Return [x, y] of the center of cell containing provided text 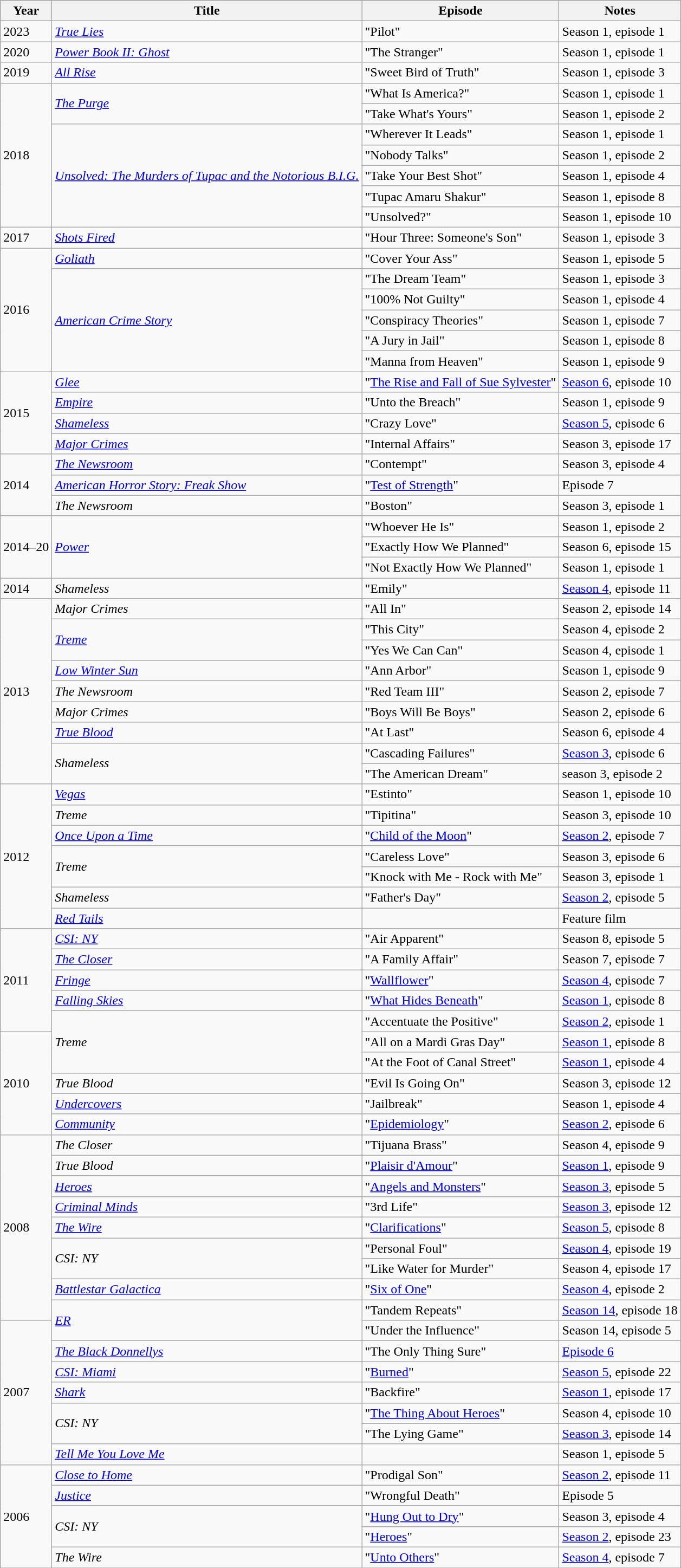
"Angels and Monsters" [461, 1186]
season 3, episode 2 [620, 774]
True Lies [207, 31]
2018 [26, 155]
"At Last" [461, 733]
"At the Foot of Canal Street" [461, 1062]
"Knock with Me - Rock with Me" [461, 877]
"Estinto" [461, 794]
"Personal Foul" [461, 1248]
"100% Not Guilty" [461, 300]
"Crazy Love" [461, 423]
American Horror Story: Freak Show [207, 485]
2020 [26, 52]
"3rd Life" [461, 1207]
Justice [207, 1495]
"Father's Day" [461, 897]
Season 4, episode 10 [620, 1413]
"Nobody Talks" [461, 155]
CSI: Miami [207, 1372]
2006 [26, 1516]
"This City" [461, 630]
Season 2, episode 1 [620, 1021]
Season 4, episode 19 [620, 1248]
"Sweet Bird of Truth" [461, 73]
Season 4, episode 11 [620, 588]
"The Lying Game" [461, 1434]
"Contempt" [461, 464]
Season 3, episode 10 [620, 815]
"Air Apparent" [461, 939]
Season 2, episode 11 [620, 1475]
"The Thing About Heroes" [461, 1413]
"Wherever It Leads" [461, 134]
"A Jury in Jail" [461, 341]
2013 [26, 691]
"Backfire" [461, 1392]
"Emily" [461, 588]
Goliath [207, 258]
Season 6, episode 10 [620, 382]
"All on a Mardi Gras Day" [461, 1042]
Season 7, episode 7 [620, 960]
2010 [26, 1083]
Episode 6 [620, 1351]
"Wrongful Death" [461, 1495]
"Boys Will Be Boys" [461, 712]
2011 [26, 980]
"Cascading Failures" [461, 753]
"Ann Arbor" [461, 671]
"Like Water for Murder" [461, 1269]
"A Family Affair" [461, 960]
Notes [620, 11]
Season 4, episode 1 [620, 650]
"Take What's Yours" [461, 114]
Season 5, episode 22 [620, 1372]
"Tijuana Brass" [461, 1145]
"Internal Affairs" [461, 444]
2008 [26, 1228]
Low Winter Sun [207, 671]
"The Dream Team" [461, 279]
Once Upon a Time [207, 835]
Unsolved: The Murders of Tupac and the Notorious B.I.G. [207, 176]
"Prodigal Son" [461, 1475]
Episode 5 [620, 1495]
Season 14, episode 18 [620, 1310]
Red Tails [207, 918]
Close to Home [207, 1475]
"Cover Your Ass" [461, 258]
"The American Dream" [461, 774]
"Tupac Amaru Shakur" [461, 196]
Shots Fired [207, 237]
Season 2, episode 5 [620, 897]
Season 6, episode 4 [620, 733]
2012 [26, 856]
Heroes [207, 1186]
Season 3, episode 14 [620, 1434]
"Wallflower" [461, 980]
"Test of Strength" [461, 485]
"Hour Three: Someone's Son" [461, 237]
"Accentuate the Positive" [461, 1021]
The Purge [207, 103]
Falling Skies [207, 1001]
"Pilot" [461, 31]
Vegas [207, 794]
American Crime Story [207, 320]
Power [207, 547]
"Epidemiology" [461, 1124]
"Child of the Moon" [461, 835]
"Tipitina" [461, 815]
Season 2, episode 14 [620, 609]
Community [207, 1124]
"Heroes" [461, 1537]
Shark [207, 1392]
"Jailbreak" [461, 1104]
Glee [207, 382]
"Six of One" [461, 1290]
All Rise [207, 73]
Season 4, episode 9 [620, 1145]
Season 1, episode 17 [620, 1392]
Episode [461, 11]
"The Rise and Fall of Sue Sylvester" [461, 382]
"What Hides Beneath" [461, 1001]
"Under the Influence" [461, 1331]
"Hung Out to Dry" [461, 1516]
"Unto Others" [461, 1557]
2016 [26, 310]
Season 2, episode 23 [620, 1537]
Season 6, episode 15 [620, 547]
Battlestar Galactica [207, 1290]
Power Book II: Ghost [207, 52]
2007 [26, 1392]
Season 8, episode 5 [620, 939]
"Yes We Can Can" [461, 650]
2014–20 [26, 547]
"The Stranger" [461, 52]
Season 3, episode 17 [620, 444]
Season 4, episode 17 [620, 1269]
The Black Donnellys [207, 1351]
2019 [26, 73]
"All In" [461, 609]
"Careless Love" [461, 856]
Season 14, episode 5 [620, 1331]
Fringe [207, 980]
"Conspiracy Theories" [461, 320]
"Take Your Best Shot" [461, 176]
"Exactly How We Planned" [461, 547]
Undercovers [207, 1104]
Season 5, episode 6 [620, 423]
Tell Me You Love Me [207, 1454]
"Unto the Breach" [461, 403]
"Evil Is Going On" [461, 1083]
"Manna from Heaven" [461, 361]
"Plaisir d'Amour" [461, 1165]
Feature film [620, 918]
Season 1, episode 7 [620, 320]
Episode 7 [620, 485]
"Burned" [461, 1372]
Season 5, episode 8 [620, 1227]
Year [26, 11]
2023 [26, 31]
2017 [26, 237]
"Not Exactly How We Planned" [461, 567]
"Tandem Repeats" [461, 1310]
Season 3, episode 5 [620, 1186]
2015 [26, 413]
Criminal Minds [207, 1207]
ER [207, 1320]
Title [207, 11]
"The Only Thing Sure" [461, 1351]
Empire [207, 403]
"What Is America?" [461, 93]
"Boston" [461, 506]
"Whoever He Is" [461, 526]
"Unsolved?" [461, 217]
"Red Team III" [461, 691]
"Clarifications" [461, 1227]
